Search for the cell housing the specified text and yield its [X, Y] center coordinate. 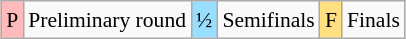
Finals [374, 20]
Semifinals [268, 20]
P [12, 20]
½ [204, 20]
F [331, 20]
Preliminary round [107, 20]
